Return [X, Y] of the center of cell containing provided text 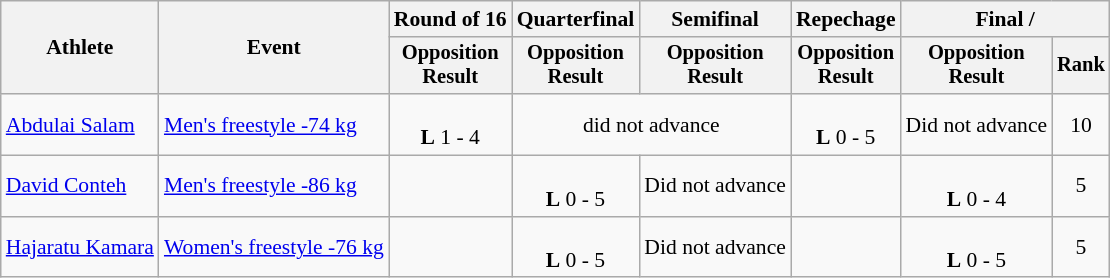
Round of 16 [450, 19]
Athlete [80, 48]
10 [1081, 124]
David Conteh [80, 186]
Event [274, 48]
Repechage [846, 19]
Men's freestyle -74 kg [274, 124]
Semifinal [715, 19]
Abdulai Salam [80, 124]
Women's freestyle -76 kg [274, 248]
Quarterfinal [576, 19]
Final / [1006, 19]
did not advance [652, 124]
Men's freestyle -86 kg [274, 186]
Rank [1081, 66]
L 0 - 4 [977, 186]
Hajaratu Kamara [80, 248]
L 1 - 4 [450, 124]
